Return [X, Y] of the center of cell containing provided text 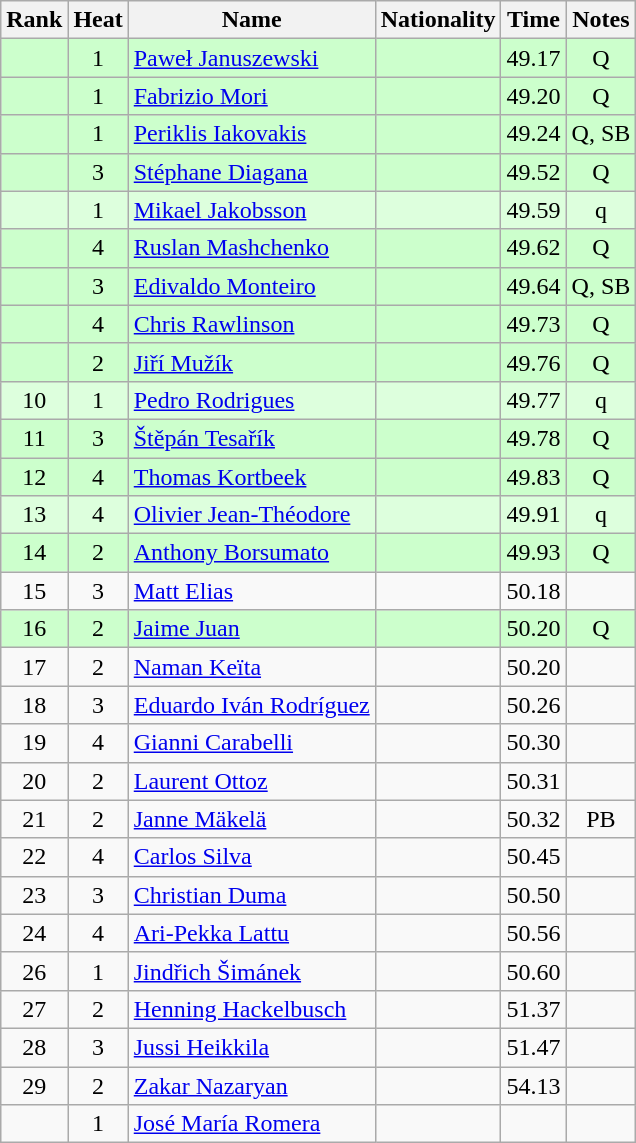
Olivier Jean-Théodore [252, 515]
José María Romera [252, 1124]
14 [34, 553]
27 [34, 1009]
49.73 [534, 324]
Jaime Juan [252, 629]
15 [34, 591]
Thomas Kortbeek [252, 477]
50.31 [534, 781]
49.93 [534, 553]
Naman Keïta [252, 667]
49.76 [534, 362]
Matt Elias [252, 591]
19 [34, 743]
18 [34, 705]
Jindřich Šimánek [252, 971]
10 [34, 400]
Ari-Pekka Lattu [252, 933]
28 [34, 1047]
Laurent Ottoz [252, 781]
24 [34, 933]
50.30 [534, 743]
17 [34, 667]
49.78 [534, 438]
50.56 [534, 933]
49.77 [534, 400]
26 [34, 971]
51.47 [534, 1047]
Notes [601, 20]
50.45 [534, 857]
49.59 [534, 210]
Štěpán Tesařík [252, 438]
54.13 [534, 1085]
Stéphane Diagana [252, 172]
50.32 [534, 819]
Pedro Rodrigues [252, 400]
PB [601, 819]
Chris Rawlinson [252, 324]
Time [534, 20]
Mikael Jakobsson [252, 210]
49.62 [534, 248]
23 [34, 895]
49.20 [534, 96]
49.91 [534, 515]
Zakar Nazaryan [252, 1085]
Anthony Borsumato [252, 553]
Heat [98, 20]
Eduardo Iván Rodríguez [252, 705]
Carlos Silva [252, 857]
Nationality [438, 20]
49.17 [534, 58]
21 [34, 819]
Henning Hackelbusch [252, 1009]
50.60 [534, 971]
50.50 [534, 895]
Janne Mäkelä [252, 819]
49.83 [534, 477]
50.18 [534, 591]
Christian Duma [252, 895]
29 [34, 1085]
11 [34, 438]
50.26 [534, 705]
Paweł Januszewski [252, 58]
Gianni Carabelli [252, 743]
Ruslan Mashchenko [252, 248]
Name [252, 20]
Rank [34, 20]
49.64 [534, 286]
20 [34, 781]
49.24 [534, 134]
16 [34, 629]
Jussi Heikkila [252, 1047]
12 [34, 477]
13 [34, 515]
51.37 [534, 1009]
Periklis Iakovakis [252, 134]
22 [34, 857]
49.52 [534, 172]
Edivaldo Monteiro [252, 286]
Fabrizio Mori [252, 96]
Jiří Mužík [252, 362]
